Pinpoint the cell where the given text exists, returning its (x, y) midpoint coordinate. 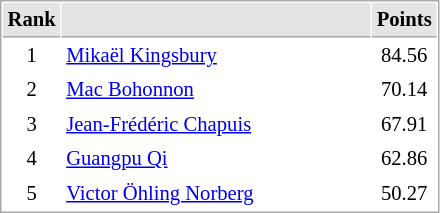
Rank (32, 20)
70.14 (404, 90)
Guangpu Qi (216, 158)
3 (32, 124)
Mikaël Kingsbury (216, 56)
Mac Bohonnon (216, 90)
5 (32, 194)
67.91 (404, 124)
Victor Öhling Norberg (216, 194)
Points (404, 20)
84.56 (404, 56)
50.27 (404, 194)
62.86 (404, 158)
Jean-Frédéric Chapuis (216, 124)
2 (32, 90)
1 (32, 56)
4 (32, 158)
